Find where the given text appears and provide that cell's center as [x, y] coordinate. 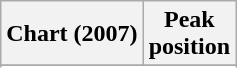
Chart (2007) [72, 34]
Peakposition [189, 34]
